Output the [x, y] coordinate of the center of the cell containing the given text.  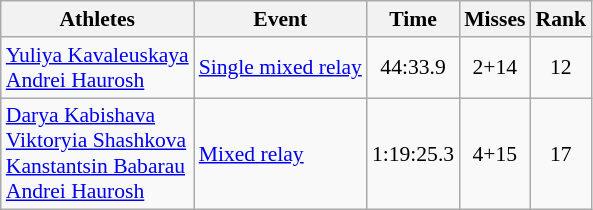
Misses [494, 19]
Mixed relay [280, 154]
12 [560, 68]
Event [280, 19]
2+14 [494, 68]
44:33.9 [413, 68]
Yuliya KavaleuskayaAndrei Haurosh [98, 68]
Darya KabishavaViktoryia ShashkovaKanstantsin BabarauAndrei Haurosh [98, 154]
Rank [560, 19]
Time [413, 19]
1:19:25.3 [413, 154]
Single mixed relay [280, 68]
Athletes [98, 19]
17 [560, 154]
4+15 [494, 154]
